For the text-containing cell, return its midpoint in (X, Y) coordinate format. 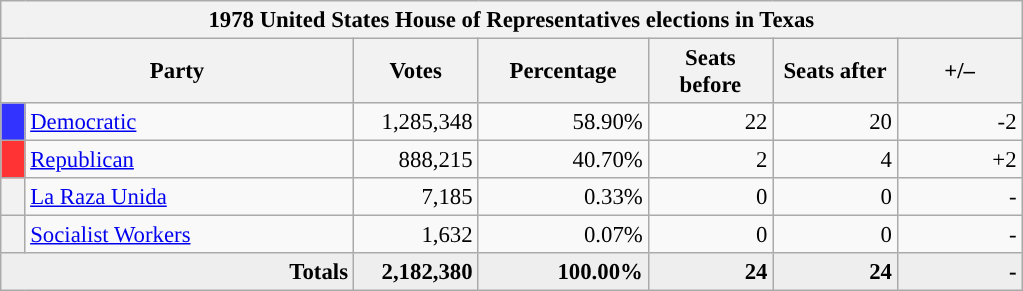
1978 United States House of Representatives elections in Texas (512, 20)
4 (836, 160)
888,215 (416, 160)
Party (178, 72)
1,632 (416, 235)
Votes (416, 72)
1,285,348 (416, 122)
22 (710, 122)
Seats before (710, 72)
0.07% (563, 235)
+2 (960, 160)
20 (836, 122)
Percentage (563, 72)
Republican (189, 160)
0.33% (563, 197)
Democratic (189, 122)
La Raza Unida (189, 197)
7,185 (416, 197)
-2 (960, 122)
+/– (960, 72)
2 (710, 160)
Seats after (836, 72)
Socialist Workers (189, 235)
58.90% (563, 122)
40.70% (563, 160)
